Extract the [x, y] coordinate from the center of the cell holding the provided text.  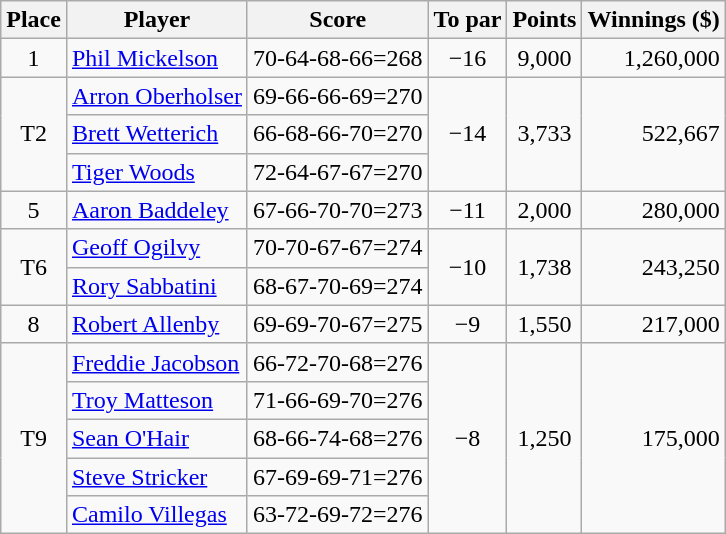
175,000 [654, 438]
Rory Sabbatini [156, 286]
71-66-69-70=276 [338, 400]
−9 [468, 324]
Sean O'Hair [156, 438]
67-69-69-71=276 [338, 477]
Freddie Jacobson [156, 362]
66-72-70-68=276 [338, 362]
68-66-74-68=276 [338, 438]
Tiger Woods [156, 172]
243,250 [654, 267]
Points [544, 20]
63-72-69-72=276 [338, 515]
T9 [34, 438]
Steve Stricker [156, 477]
68-67-70-69=274 [338, 286]
Score [338, 20]
66-68-66-70=270 [338, 134]
−14 [468, 134]
Phil Mickelson [156, 58]
Robert Allenby [156, 324]
1 [34, 58]
Arron Oberholser [156, 96]
−8 [468, 438]
9,000 [544, 58]
Aaron Baddeley [156, 210]
72-64-67-67=270 [338, 172]
5 [34, 210]
−10 [468, 267]
T2 [34, 134]
70-70-67-67=274 [338, 248]
217,000 [654, 324]
280,000 [654, 210]
T6 [34, 267]
1,738 [544, 267]
Troy Matteson [156, 400]
8 [34, 324]
522,667 [654, 134]
−16 [468, 58]
2,000 [544, 210]
Camilo Villegas [156, 515]
−11 [468, 210]
Place [34, 20]
To par [468, 20]
Player [156, 20]
70-64-68-66=268 [338, 58]
Geoff Ogilvy [156, 248]
1,250 [544, 438]
1,550 [544, 324]
67-66-70-70=273 [338, 210]
Winnings ($) [654, 20]
1,260,000 [654, 58]
69-66-66-69=270 [338, 96]
69-69-70-67=275 [338, 324]
Brett Wetterich [156, 134]
3,733 [544, 134]
